Output the [X, Y] coordinate of the center of the cell containing the given text.  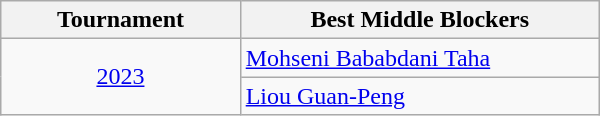
Tournament [120, 20]
Best Middle Blockers [420, 20]
Liou Guan-Peng [420, 96]
Mohseni Bababdani Taha [420, 58]
2023 [120, 77]
